Output the [X, Y] coordinate of the center of the cell containing the given text.  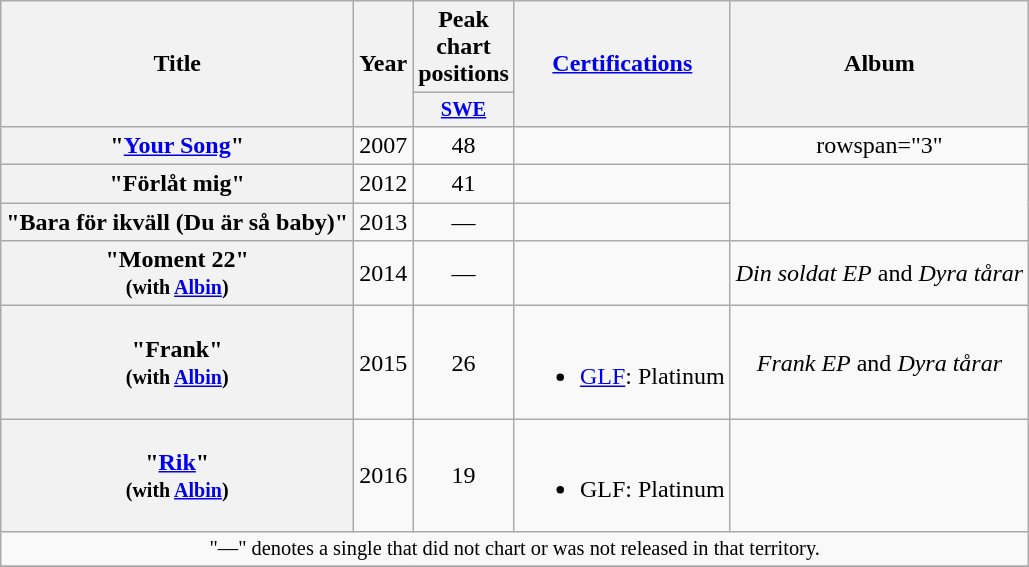
2012 [384, 184]
SWE [464, 110]
2013 [384, 222]
"Your Song" [178, 145]
2015 [384, 362]
"Rik" (with Albin) [178, 476]
"Frank" (with Albin) [178, 362]
41 [464, 184]
Year [384, 64]
rowspan="3" [879, 145]
26 [464, 362]
Title [178, 64]
Din soldat EP and Dyra tårar [879, 274]
Album [879, 64]
"Förlåt mig" [178, 184]
"Bara för ikväll (Du är så baby)" [178, 222]
"Moment 22" (with Albin) [178, 274]
2016 [384, 476]
Certifications [622, 64]
2007 [384, 145]
2014 [384, 274]
Peak chart positions [464, 47]
Frank EP and Dyra tårar [879, 362]
19 [464, 476]
"—" denotes a single that did not chart or was not released in that territory. [515, 549]
48 [464, 145]
